Extract the [X, Y] coordinate from the center of the cell holding the provided text.  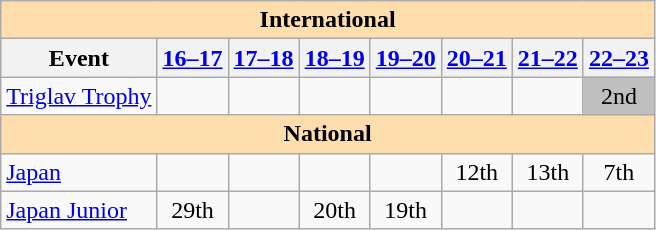
Event [79, 58]
17–18 [264, 58]
20th [334, 210]
21–22 [548, 58]
16–17 [192, 58]
22–23 [618, 58]
19th [406, 210]
International [328, 20]
Japan [79, 172]
12th [476, 172]
2nd [618, 96]
Triglav Trophy [79, 96]
Japan Junior [79, 210]
20–21 [476, 58]
7th [618, 172]
29th [192, 210]
19–20 [406, 58]
13th [548, 172]
National [328, 134]
18–19 [334, 58]
